Locate the cell with the specified text and output its [x, y] center coordinate. 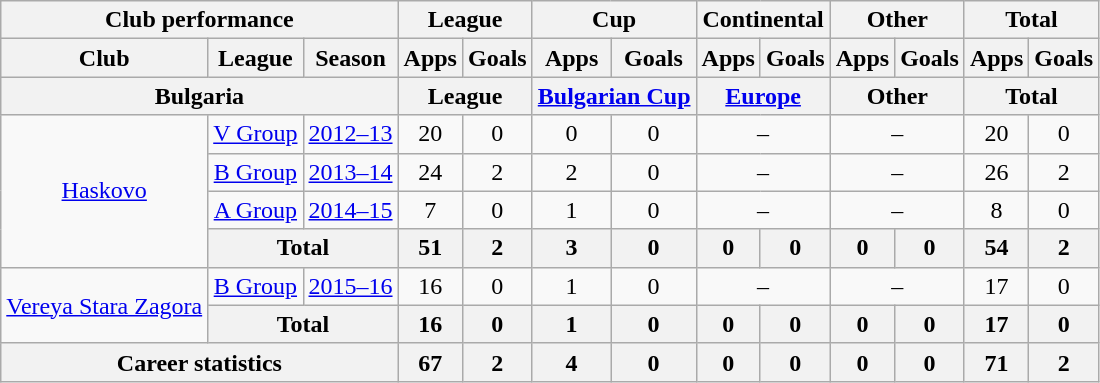
Bulgarian Cup [614, 96]
Cup [614, 20]
4 [572, 362]
2014–15 [350, 210]
Vereya Stara Zagora [104, 305]
A Group [256, 210]
Continental [763, 20]
2013–14 [350, 172]
Season [350, 58]
Haskovo [104, 191]
26 [996, 172]
Bulgaria [200, 96]
2015–16 [350, 286]
7 [430, 210]
71 [996, 362]
Club performance [200, 20]
V Group [256, 134]
Europe [763, 96]
Club [104, 58]
24 [430, 172]
3 [572, 248]
51 [430, 248]
67 [430, 362]
8 [996, 210]
Career statistics [200, 362]
2012–13 [350, 134]
54 [996, 248]
